Identify which cell holds the provided text, then report its [x, y] central coordinate. 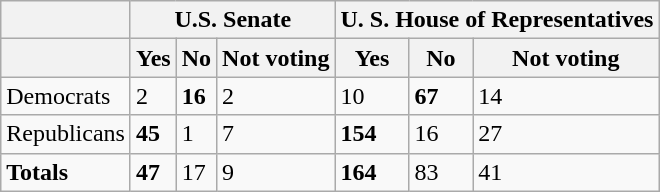
67 [441, 96]
9 [276, 172]
83 [441, 172]
10 [372, 96]
Totals [66, 172]
Republicans [66, 134]
U. S. House of Representatives [497, 20]
47 [153, 172]
41 [566, 172]
45 [153, 134]
27 [566, 134]
17 [196, 172]
U.S. Senate [232, 20]
1 [196, 134]
14 [566, 96]
154 [372, 134]
Democrats [66, 96]
164 [372, 172]
7 [276, 134]
